For the text-containing cell, return its midpoint in [X, Y] coordinate format. 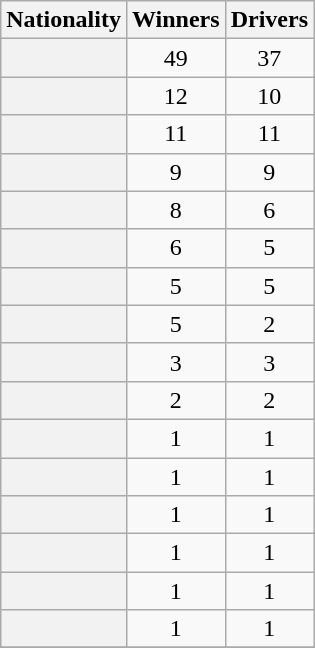
10 [269, 96]
49 [176, 58]
8 [176, 210]
Drivers [269, 20]
37 [269, 58]
Nationality [64, 20]
12 [176, 96]
Winners [176, 20]
